Determine the (x, y) coordinate at the center of the cell enclosing the given text.  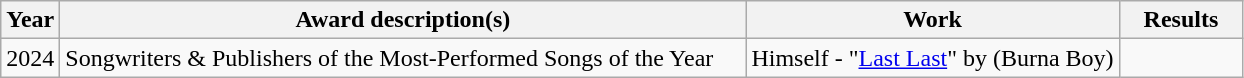
Work (932, 20)
Himself - "Last Last" by (Burna Boy) (932, 58)
Results (1181, 20)
Year (30, 20)
2024 (30, 58)
Songwriters & Publishers of the Most-Performed Songs of the Year (403, 58)
Award description(s) (403, 20)
